Extract the [X, Y] coordinate from the center of the cell holding the provided text.  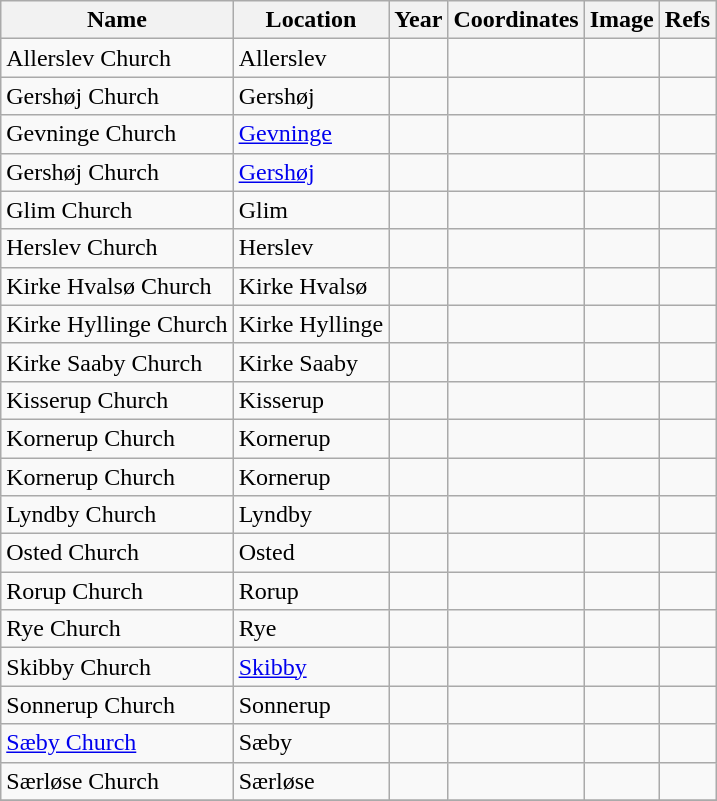
Glim Church [117, 210]
Kirke Saaby Church [117, 362]
Rye [311, 629]
Allerslev [311, 58]
Rorup Church [117, 591]
Kirke Saaby [311, 362]
Rye Church [117, 629]
Image [622, 20]
Location [311, 20]
Kirke Hvalsø [311, 286]
Name [117, 20]
Herslev Church [117, 248]
Sæby [311, 743]
Osted [311, 553]
Rorup [311, 591]
Kirke Hvalsø Church [117, 286]
Refs [687, 20]
Skibby [311, 667]
Glim [311, 210]
Sonnerup Church [117, 705]
Lyndby [311, 515]
Herslev [311, 248]
Coordinates [516, 20]
Særløse [311, 781]
Gevninge [311, 134]
Sæby Church [117, 743]
Kisserup [311, 400]
Year [418, 20]
Sonnerup [311, 705]
Kirke Hyllinge [311, 324]
Osted Church [117, 553]
Kisserup Church [117, 400]
Lyndby Church [117, 515]
Særløse Church [117, 781]
Skibby Church [117, 667]
Gevninge Church [117, 134]
Allerslev Church [117, 58]
Kirke Hyllinge Church [117, 324]
